For the text-containing cell, return its midpoint in (X, Y) coordinate format. 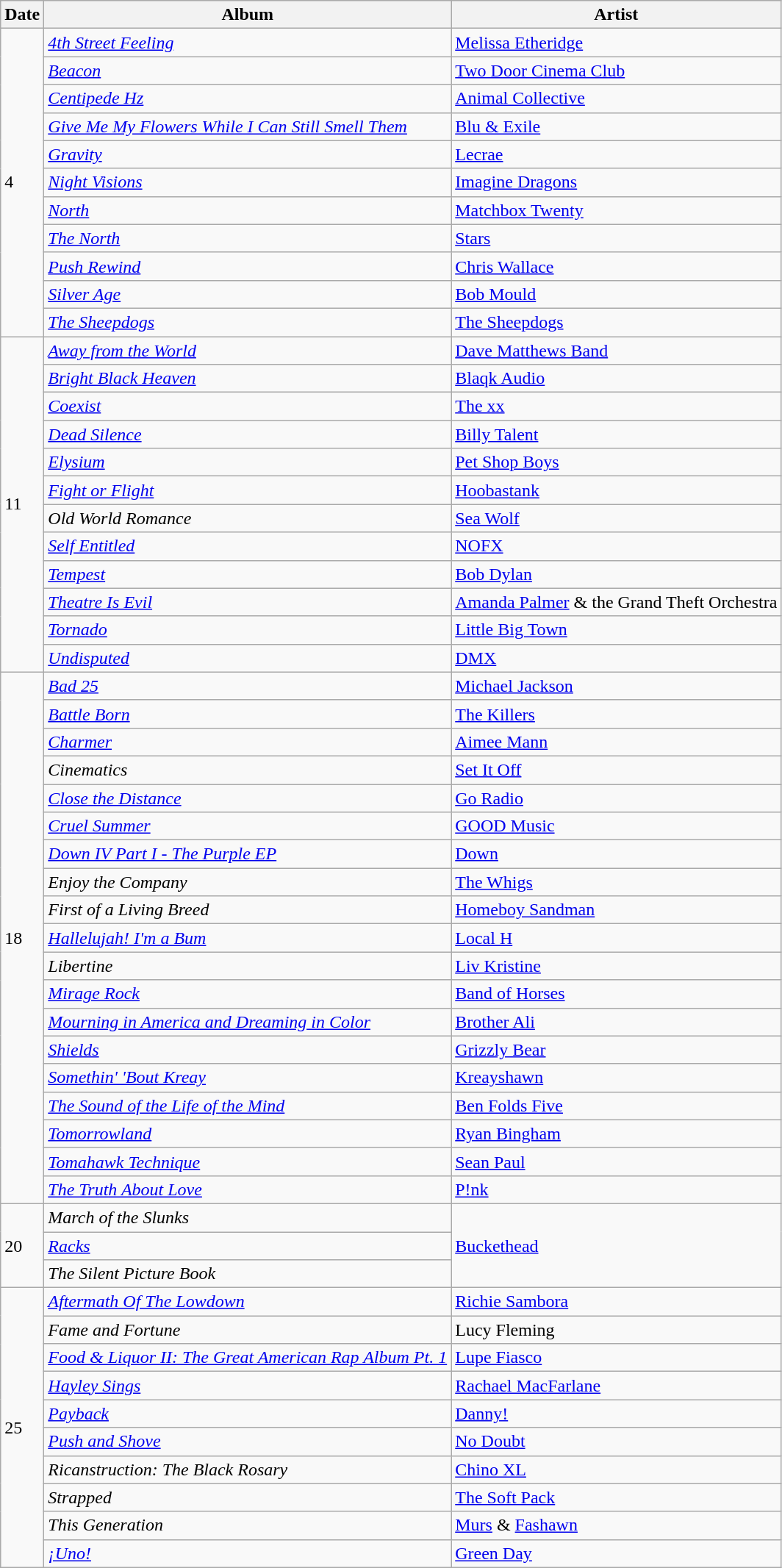
GOOD Music (616, 826)
Push and Shove (248, 1442)
Imagine Dragons (616, 182)
25 (22, 1428)
Lucy Fleming (616, 1330)
The Killers (616, 714)
Down (616, 854)
Libertine (248, 966)
Homeboy Sandman (616, 910)
This Generation (248, 1525)
Lecrae (616, 154)
Old World Romance (248, 518)
Billy Talent (616, 434)
Payback (248, 1414)
Aftermath Of The Lowdown (248, 1302)
The Silent Picture Book (248, 1274)
Album (248, 15)
¡Uno! (248, 1553)
Fame and Fortune (248, 1330)
Ben Folds Five (616, 1106)
Set It Off (616, 770)
Tornado (248, 630)
Danny! (616, 1414)
Silver Age (248, 294)
Richie Sambora (616, 1302)
Down IV Part I - The Purple EP (248, 854)
NOFX (616, 546)
Stars (616, 238)
P!nk (616, 1189)
Cruel Summer (248, 826)
Undisputed (248, 658)
The xx (616, 407)
Battle Born (248, 714)
Sean Paul (616, 1161)
Bright Black Heaven (248, 379)
Chris Wallace (616, 266)
North (248, 210)
Theatre Is Evil (248, 602)
Gravity (248, 154)
Band of Horses (616, 994)
Shields (248, 1050)
Amanda Palmer & the Grand Theft Orchestra (616, 602)
Ryan Bingham (616, 1134)
Sea Wolf (616, 518)
Mourning in America and Dreaming in Color (248, 1022)
Somethin' 'Bout Kreay (248, 1078)
Hayley Sings (248, 1386)
First of a Living Breed (248, 910)
Aimee Mann (616, 742)
The Soft Pack (616, 1497)
No Doubt (616, 1442)
Tomorrowland (248, 1134)
Food & Liquor II: The Great American Rap Album Pt. 1 (248, 1358)
Away from the World (248, 351)
Blaqk Audio (616, 379)
Cinematics (248, 770)
Push Rewind (248, 266)
18 (22, 938)
Fight or Flight (248, 490)
Two Door Cinema Club (616, 71)
Ricanstruction: The Black Rosary (248, 1469)
Bob Mould (616, 294)
DMX (616, 658)
Tempest (248, 574)
Tomahawk Technique (248, 1161)
Pet Shop Boys (616, 462)
Date (22, 15)
Give Me My Flowers While I Can Still Smell Them (248, 126)
Night Visions (248, 182)
4 (22, 182)
Bad 25 (248, 686)
Grizzly Bear (616, 1050)
Self Entitled (248, 546)
Elysium (248, 462)
11 (22, 504)
Liv Kristine (616, 966)
Kreayshawn (616, 1078)
Green Day (616, 1553)
Blu & Exile (616, 126)
Mirage Rock (248, 994)
Hoobastank (616, 490)
Lupe Fiasco (616, 1358)
The Sound of the Life of the Mind (248, 1106)
Brother Ali (616, 1022)
Hallelujah! I'm a Bum (248, 938)
Go Radio (616, 798)
The North (248, 238)
Strapped (248, 1497)
Matchbox Twenty (616, 210)
March of the Slunks (248, 1217)
Racks (248, 1246)
The Truth About Love (248, 1189)
Close the Distance (248, 798)
Michael Jackson (616, 686)
Beacon (248, 71)
Dave Matthews Band (616, 351)
Centipede Hz (248, 99)
Coexist (248, 407)
Buckethead (616, 1245)
Melissa Etheridge (616, 43)
20 (22, 1245)
The Whigs (616, 882)
4th Street Feeling (248, 43)
Little Big Town (616, 630)
Animal Collective (616, 99)
Local H (616, 938)
Dead Silence (248, 434)
Charmer (248, 742)
Bob Dylan (616, 574)
Rachael MacFarlane (616, 1386)
Enjoy the Company (248, 882)
Artist (616, 15)
Chino XL (616, 1469)
Murs & Fashawn (616, 1525)
